Capture the cell that displays the provided text and extract its (x, y) central coordinate. 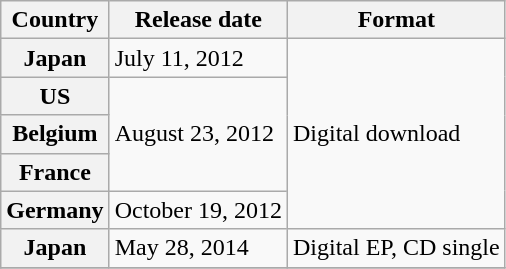
Format (396, 20)
Digital EP, CD single (396, 248)
October 19, 2012 (198, 210)
Belgium (55, 134)
US (55, 96)
France (55, 172)
July 11, 2012 (198, 58)
May 28, 2014 (198, 248)
Germany (55, 210)
Digital download (396, 134)
August 23, 2012 (198, 134)
Release date (198, 20)
Country (55, 20)
